Determine the [x, y] coordinate at the center of the cell enclosing the given text.  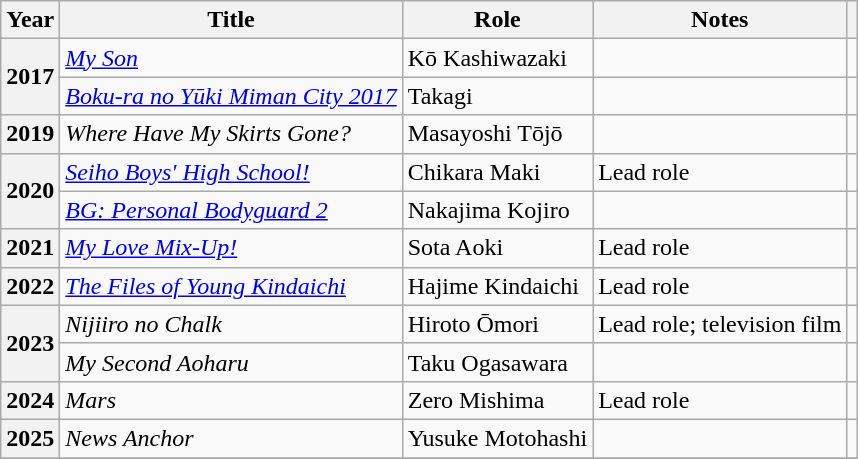
Notes [720, 20]
Nakajima Kojiro [497, 210]
Zero Mishima [497, 400]
News Anchor [231, 438]
My Son [231, 58]
2020 [30, 191]
Title [231, 20]
2022 [30, 286]
My Second Aoharu [231, 362]
2025 [30, 438]
Hiroto Ōmori [497, 324]
Role [497, 20]
Nijiiro no Chalk [231, 324]
2021 [30, 248]
2017 [30, 77]
Kō Kashiwazaki [497, 58]
Masayoshi Tōjō [497, 134]
Sota Aoki [497, 248]
Mars [231, 400]
Yusuke Motohashi [497, 438]
Lead role; television film [720, 324]
BG: Personal Bodyguard 2 [231, 210]
Taku Ogasawara [497, 362]
Boku-ra no Yūki Miman City 2017 [231, 96]
Hajime Kindaichi [497, 286]
2019 [30, 134]
Seiho Boys' High School! [231, 172]
Year [30, 20]
Chikara Maki [497, 172]
Where Have My Skirts Gone? [231, 134]
2024 [30, 400]
2023 [30, 343]
Takagi [497, 96]
The Files of Young Kindaichi [231, 286]
My Love Mix-Up! [231, 248]
